Identify which cell holds the provided text, then report its (x, y) central coordinate. 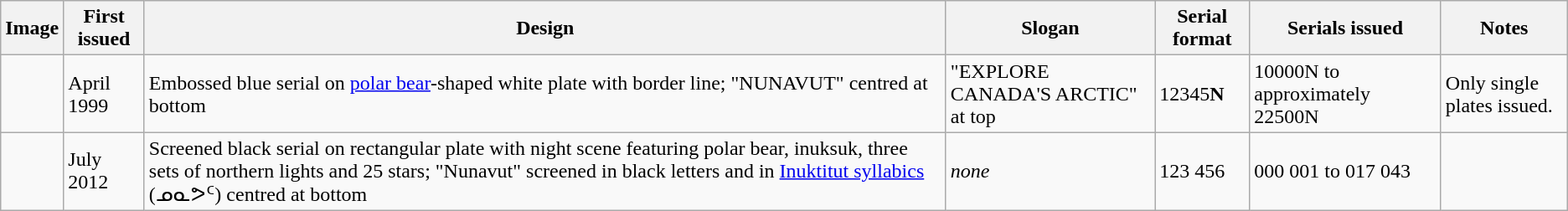
Serial format (1203, 28)
000 001 to 017 043 (1345, 172)
July 2012 (104, 172)
Only single plates issued. (1504, 94)
First issued (104, 28)
Design (544, 28)
12345N (1203, 94)
Serials issued (1345, 28)
"EXPLORE CANADA'S ARCTIC" at top (1050, 94)
10000N to approximately 22500N (1345, 94)
none (1050, 172)
Slogan (1050, 28)
April 1999 (104, 94)
Notes (1504, 28)
Embossed blue serial on polar bear-shaped white plate with border line; "NUNAVUT" centred at bottom (544, 94)
123 456 (1203, 172)
Image (32, 28)
